Provide the [X, Y] coordinate of the cell's center where the given text is located.  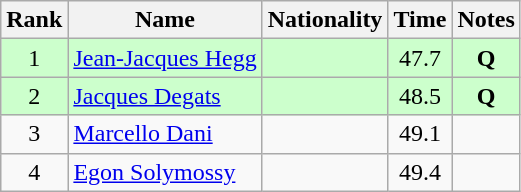
Time [420, 20]
48.5 [420, 96]
Egon Solymossy [165, 172]
3 [34, 134]
Rank [34, 20]
49.1 [420, 134]
Jacques Degats [165, 96]
Notes [486, 20]
2 [34, 96]
Name [165, 20]
47.7 [420, 58]
49.4 [420, 172]
Nationality [325, 20]
Marcello Dani [165, 134]
1 [34, 58]
4 [34, 172]
Jean-Jacques Hegg [165, 58]
